Output the [X, Y] coordinate of the center of the cell containing the given text.  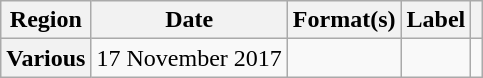
Date [189, 20]
Format(s) [344, 20]
Region [46, 20]
Various [46, 58]
Label [436, 20]
17 November 2017 [189, 58]
